Pinpoint the cell where the given text exists, returning its (X, Y) midpoint coordinate. 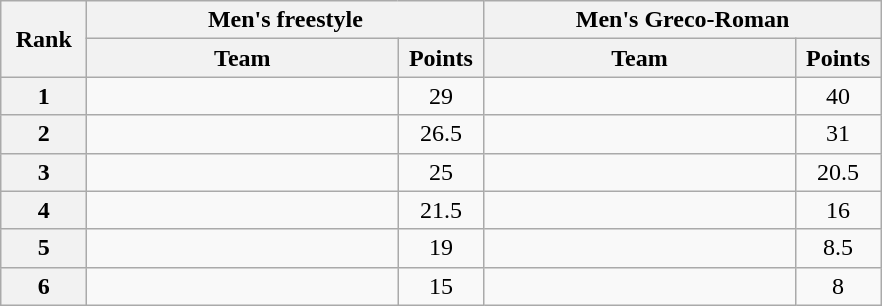
25 (441, 172)
Men's freestyle (286, 20)
20.5 (838, 172)
1 (44, 96)
2 (44, 134)
15 (441, 286)
21.5 (441, 210)
31 (838, 134)
16 (838, 210)
29 (441, 96)
5 (44, 248)
19 (441, 248)
3 (44, 172)
Men's Greco-Roman (682, 20)
40 (838, 96)
8 (838, 286)
6 (44, 286)
Rank (44, 39)
26.5 (441, 134)
4 (44, 210)
8.5 (838, 248)
